Find where the given text appears and provide that cell's center as (x, y) coordinate. 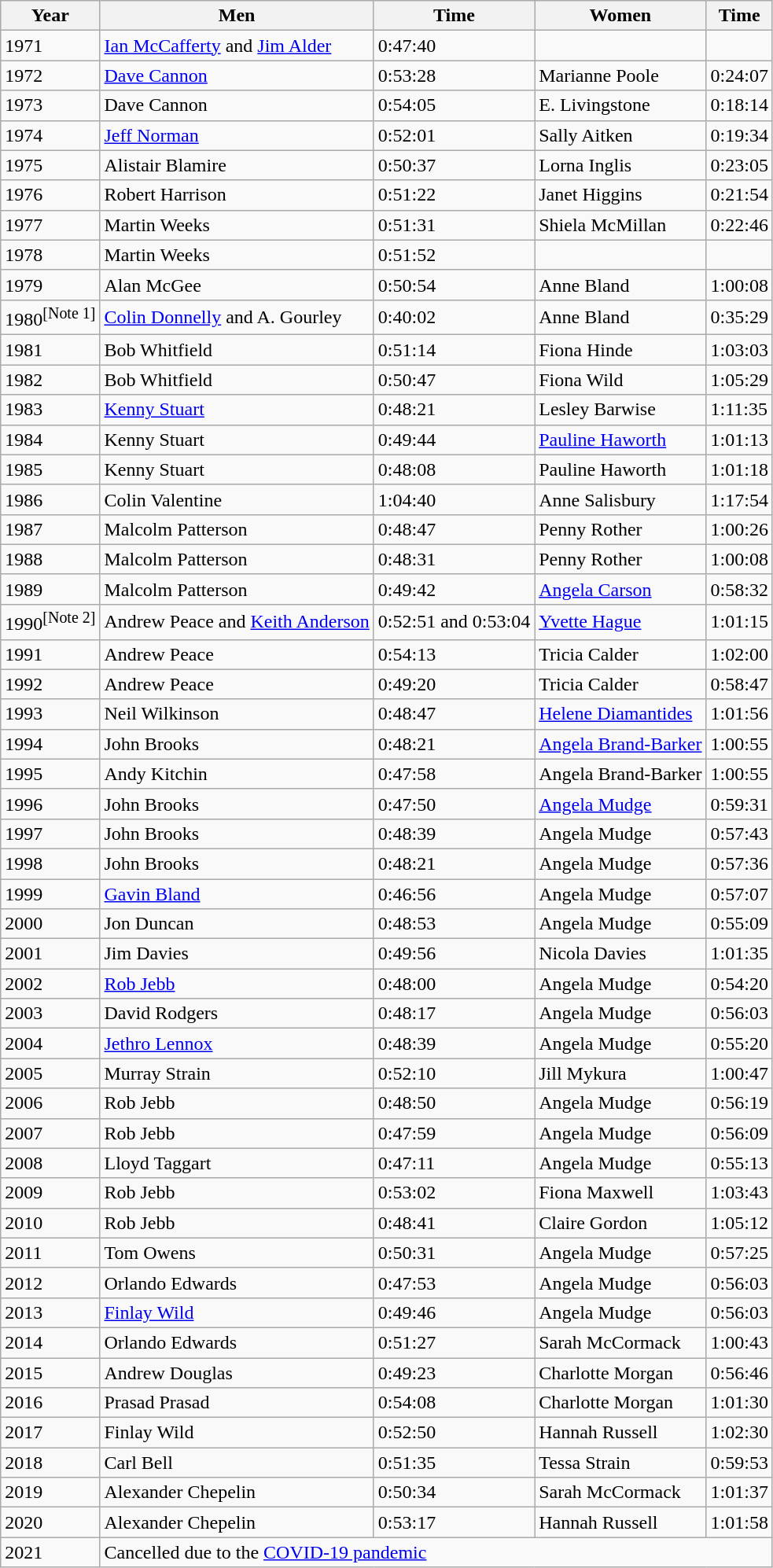
2015 (50, 1373)
2021 (50, 1552)
Jeff Norman (237, 135)
1:03:43 (739, 1193)
1:01:37 (739, 1493)
1:01:30 (739, 1403)
0:54:08 (454, 1403)
1989 (50, 589)
Fiona Wild (620, 380)
0:48:17 (454, 1014)
1976 (50, 195)
2008 (50, 1163)
Murray Strain (237, 1073)
0:55:09 (739, 924)
2006 (50, 1103)
0:57:36 (739, 863)
0:54:20 (739, 984)
Carl Bell (237, 1463)
1972 (50, 75)
0:48:50 (454, 1103)
Ian McCafferty and Jim Alder (237, 46)
0:24:07 (739, 75)
0:49:44 (454, 440)
2003 (50, 1014)
Men (237, 16)
0:21:54 (739, 195)
0:51:22 (454, 195)
David Rodgers (237, 1014)
0:54:05 (454, 105)
0:47:40 (454, 46)
0:58:47 (739, 684)
0:48:41 (454, 1223)
0:56:19 (739, 1103)
Nicola Davies (620, 954)
Lorna Inglis (620, 165)
0:57:25 (739, 1253)
1:17:54 (739, 499)
1:01:58 (739, 1522)
2004 (50, 1043)
2001 (50, 954)
0:53:28 (454, 75)
1974 (50, 135)
0:40:02 (454, 318)
0:47:50 (454, 804)
1:00:47 (739, 1073)
1971 (50, 46)
2010 (50, 1223)
2013 (50, 1312)
1975 (50, 165)
1:04:40 (454, 499)
Shiela McMillan (620, 225)
0:52:01 (454, 135)
Anne Salisbury (620, 499)
Colin Donnelly and A. Gourley (237, 318)
Gavin Bland (237, 894)
0:35:29 (739, 318)
1994 (50, 744)
Marianne Poole (620, 75)
0:56:46 (739, 1373)
Robert Harrison (237, 195)
0:50:47 (454, 380)
0:50:31 (454, 1253)
0:51:52 (454, 255)
1992 (50, 684)
0:48:31 (454, 559)
0:47:11 (454, 1163)
0:49:56 (454, 954)
0:49:23 (454, 1373)
Angela Carson (620, 589)
Andy Kitchin (237, 774)
2002 (50, 984)
E. Livingstone (620, 105)
2014 (50, 1342)
Women (620, 16)
2005 (50, 1073)
0:56:09 (739, 1133)
0:48:53 (454, 924)
1:11:35 (739, 410)
Alan McGee (237, 285)
1:01:56 (739, 714)
2009 (50, 1193)
Jim Davies (237, 954)
0:51:27 (454, 1342)
Lesley Barwise (620, 410)
0:46:56 (454, 894)
0:52:10 (454, 1073)
1999 (50, 894)
Prasad Prasad (237, 1403)
1:05:12 (739, 1223)
1998 (50, 863)
0:59:31 (739, 804)
1980[Note 1] (50, 318)
0:51:14 (454, 350)
0:53:02 (454, 1193)
Sally Aitken (620, 135)
2018 (50, 1463)
0:49:42 (454, 589)
Andrew Douglas (237, 1373)
1988 (50, 559)
1986 (50, 499)
1:00:26 (739, 529)
1983 (50, 410)
1990[Note 2] (50, 621)
1979 (50, 285)
Alistair Blamire (237, 165)
1:01:35 (739, 954)
2007 (50, 1133)
0:50:34 (454, 1493)
2012 (50, 1283)
Year (50, 16)
1995 (50, 774)
Neil Wilkinson (237, 714)
2019 (50, 1493)
2000 (50, 924)
Janet Higgins (620, 195)
Tom Owens (237, 1253)
0:54:13 (454, 654)
0:52:50 (454, 1433)
2011 (50, 1253)
0:57:07 (739, 894)
0:59:53 (739, 1463)
1987 (50, 529)
1:01:13 (739, 440)
0:48:08 (454, 469)
Cancelled due to the COVID-19 pandemic (436, 1552)
1:01:15 (739, 621)
Yvette Hague (620, 621)
0:47:53 (454, 1283)
Jon Duncan (237, 924)
1997 (50, 834)
0:47:58 (454, 774)
0:57:43 (739, 834)
1977 (50, 225)
1984 (50, 440)
Fiona Maxwell (620, 1193)
0:19:34 (739, 135)
0:55:13 (739, 1163)
1973 (50, 105)
2017 (50, 1433)
0:49:46 (454, 1312)
1:00:43 (739, 1342)
1:03:03 (739, 350)
1981 (50, 350)
Helene Diamantides (620, 714)
1:02:00 (739, 654)
Jill Mykura (620, 1073)
1:01:18 (739, 469)
Colin Valentine (237, 499)
1996 (50, 804)
0:22:46 (739, 225)
0:48:00 (454, 984)
0:49:20 (454, 684)
1982 (50, 380)
0:18:14 (739, 105)
Claire Gordon (620, 1223)
Lloyd Taggart (237, 1163)
0:23:05 (739, 165)
0:47:59 (454, 1133)
0:55:20 (739, 1043)
1:05:29 (739, 380)
1985 (50, 469)
Fiona Hinde (620, 350)
1993 (50, 714)
0:50:37 (454, 165)
1:02:30 (739, 1433)
0:51:31 (454, 225)
1978 (50, 255)
2016 (50, 1403)
0:51:35 (454, 1463)
0:50:54 (454, 285)
2020 (50, 1522)
Jethro Lennox (237, 1043)
Andrew Peace and Keith Anderson (237, 621)
1991 (50, 654)
0:58:32 (739, 589)
0:52:51 and 0:53:04 (454, 621)
0:53:17 (454, 1522)
Tessa Strain (620, 1463)
